Return (x, y) of the center of cell containing provided text 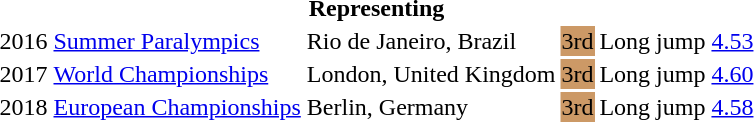
London, United Kingdom (431, 74)
European Championships (177, 107)
Berlin, Germany (431, 107)
Summer Paralympics (177, 41)
World Championships (177, 74)
Rio de Janeiro, Brazil (431, 41)
